Identify which cell holds the provided text, then report its [X, Y] central coordinate. 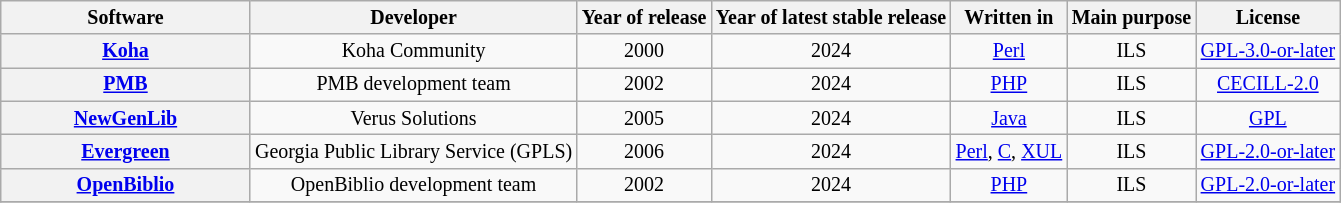
GPL-3.0-or-later [1268, 52]
Perl [1009, 52]
License [1268, 18]
Written in [1009, 18]
Java [1009, 118]
Year of latest stable release [831, 18]
Verus Solutions [414, 118]
2005 [644, 118]
Koha Community [414, 52]
Main purpose [1132, 18]
OpenBiblio [126, 184]
Perl, C, XUL [1009, 152]
NewGenLib [126, 118]
CECILL-2.0 [1268, 84]
Software [126, 18]
PMB development team [414, 84]
OpenBiblio development team [414, 184]
PMB [126, 84]
Koha [126, 52]
Developer [414, 18]
Georgia Public Library Service (GPLS) [414, 152]
2000 [644, 52]
Evergreen [126, 152]
GPL [1268, 118]
Year of release [644, 18]
2006 [644, 152]
